Locate the cell with the specified text and output its (X, Y) center coordinate. 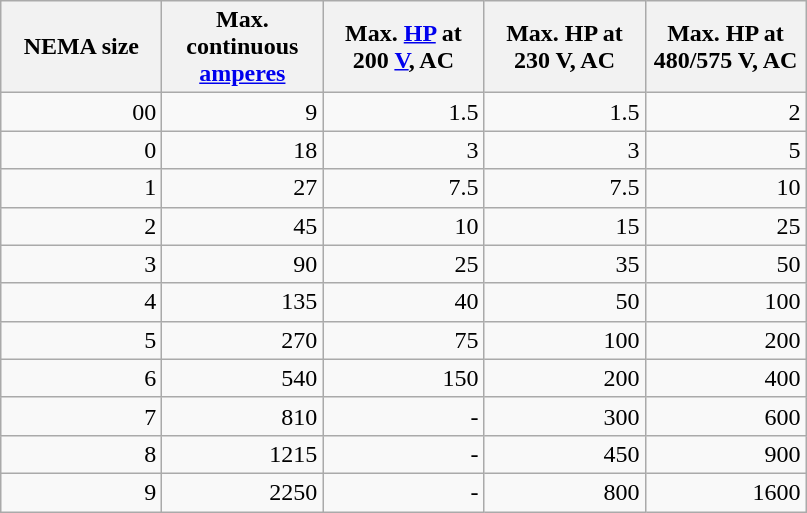
90 (242, 264)
1215 (242, 454)
Max. HP at 480/575 V, AC (726, 47)
135 (242, 302)
35 (564, 264)
600 (726, 416)
8 (82, 454)
540 (242, 378)
75 (404, 340)
1 (82, 188)
300 (564, 416)
1600 (726, 492)
NEMA size (82, 47)
27 (242, 188)
4 (82, 302)
00 (82, 112)
Max. HP at 230 V, AC (564, 47)
45 (242, 226)
270 (242, 340)
150 (404, 378)
7 (82, 416)
6 (82, 378)
2250 (242, 492)
Max. HP at 200 V, AC (404, 47)
450 (564, 454)
400 (726, 378)
800 (564, 492)
0 (82, 150)
Max. continuous amperes (242, 47)
900 (726, 454)
810 (242, 416)
15 (564, 226)
40 (404, 302)
18 (242, 150)
